Extract the [x, y] coordinate from the center of the cell holding the provided text.  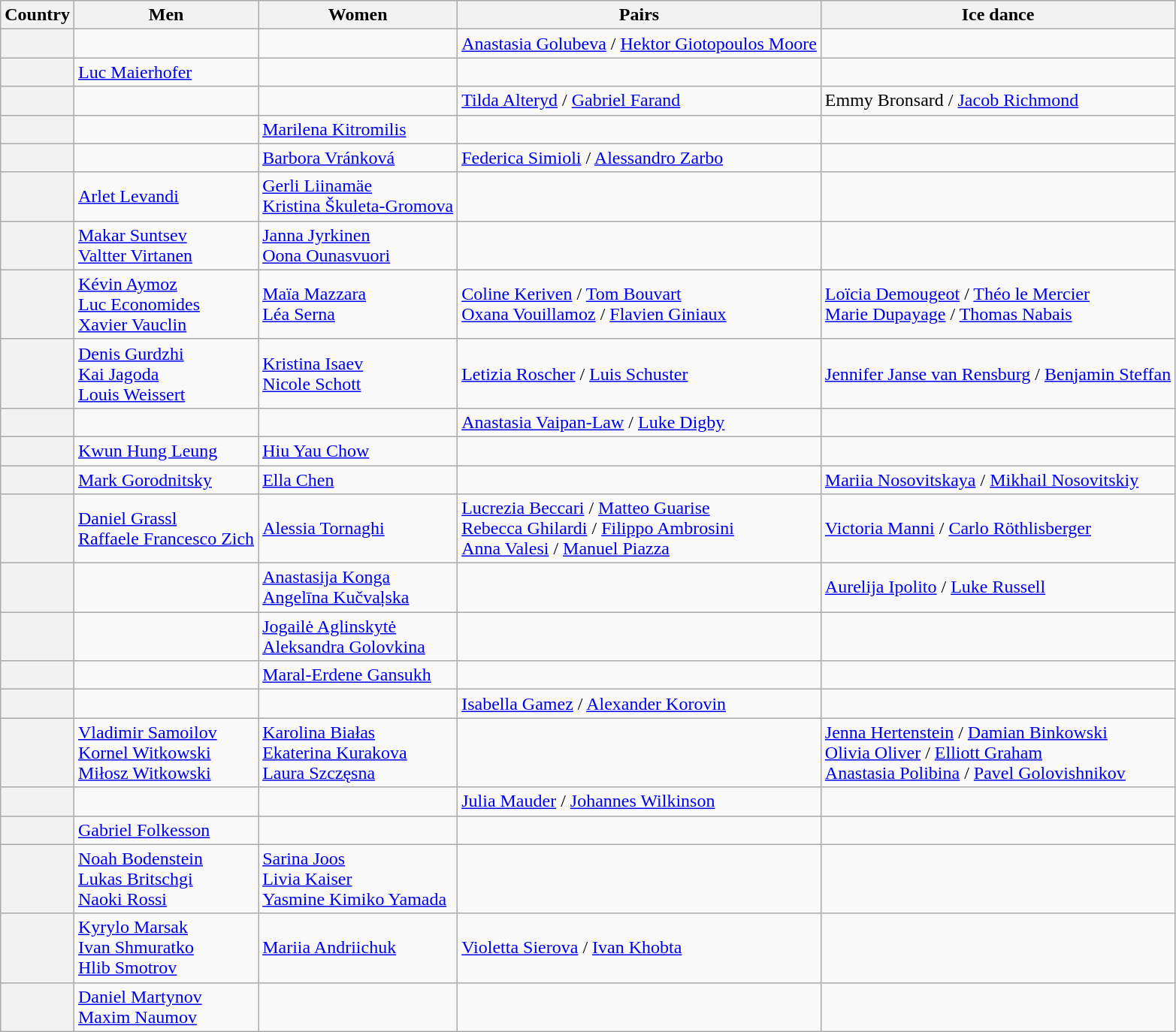
Kristina IsaevNicole Schott [358, 373]
Letizia Roscher / Luis Schuster [639, 373]
Maïa MazzaraLéa Serna [358, 304]
Hiu Yau Chow [358, 451]
Vladimir SamoilovKornel WitkowskiMiłosz Witkowski [165, 753]
Janna JyrkinenOona Ounasvuori [358, 245]
Coline Keriven / Tom BouvartOxana Vouillamoz / Flavien Giniaux [639, 304]
Ice dance [998, 15]
Pairs [639, 15]
Mariia Nosovitskaya / Mikhail Nosovitskiy [998, 480]
Arlet Levandi [165, 197]
Anastasija KongaAngelīna Kučvaļska [358, 587]
Anastasia Vaipan-Law / Luke Digby [639, 422]
Marilena Kitromilis [358, 129]
Barbora Vránková [358, 158]
Anastasia Golubeva / Hektor Giotopoulos Moore [639, 44]
Aurelija Ipolito / Luke Russell [998, 587]
Mariia Andriichuk [358, 948]
Country [38, 15]
Ella Chen [358, 480]
Kyrylo MarsakIvan ShmuratkoHlib Smotrov [165, 948]
Daniel MartynovMaxim Naumov [165, 1006]
Federica Simioli / Alessandro Zarbo [639, 158]
Tilda Alteryd / Gabriel Farand [639, 101]
Mark Gorodnitsky [165, 480]
Makar SuntsevValtter Virtanen [165, 245]
Maral-Erdene Gansukh [358, 675]
Denis GurdzhiKai JagodaLouis Weissert [165, 373]
Loïcia Demougeot / Théo le MercierMarie Dupayage / Thomas Nabais [998, 304]
Lucrezia Beccari / Matteo GuariseRebecca Ghilardi / Filippo AmbrosiniAnna Valesi / Manuel Piazza [639, 529]
Kwun Hung Leung [165, 451]
Victoria Manni / Carlo Röthlisberger [998, 529]
Jogailė AglinskytėAleksandra Golovkina [358, 637]
Noah BodensteinLukas BritschgiNaoki Rossi [165, 879]
Julia Mauder / Johannes Wilkinson [639, 801]
Alessia Tornaghi [358, 529]
Women [358, 15]
Kévin AymozLuc EconomidesXavier Vauclin [165, 304]
Violetta Sierova / Ivan Khobta [639, 948]
Gabriel Folkesson [165, 830]
Sarina JoosLivia KaiserYasmine Kimiko Yamada [358, 879]
Luc Maierhofer [165, 72]
Men [165, 15]
Daniel GrasslRaffaele Francesco Zich [165, 529]
Isabella Gamez / Alexander Korovin [639, 704]
Jenna Hertenstein / Damian BinkowskiOlivia Oliver / Elliott GrahamAnastasia Polibina / Pavel Golovishnikov [998, 753]
Jennifer Janse van Rensburg / Benjamin Steffan [998, 373]
Karolina BiałasEkaterina KurakovaLaura Szczęsna [358, 753]
Gerli LiinamäeKristina Škuleta-Gromova [358, 197]
Emmy Bronsard / Jacob Richmond [998, 101]
